Pinpoint the cell where the given text exists, returning its [X, Y] midpoint coordinate. 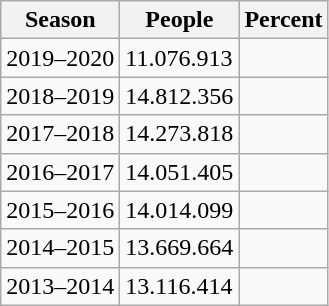
14.812.356 [180, 96]
2018–2019 [60, 96]
14.014.099 [180, 210]
2013–2014 [60, 286]
Season [60, 20]
2017–2018 [60, 134]
13.116.414 [180, 286]
2016–2017 [60, 172]
14.273.818 [180, 134]
13.669.664 [180, 248]
14.051.405 [180, 172]
Percent [284, 20]
2015–2016 [60, 210]
2014–2015 [60, 248]
2019–2020 [60, 58]
People [180, 20]
11.076.913 [180, 58]
